Find where the given text appears and provide that cell's center as (x, y) coordinate. 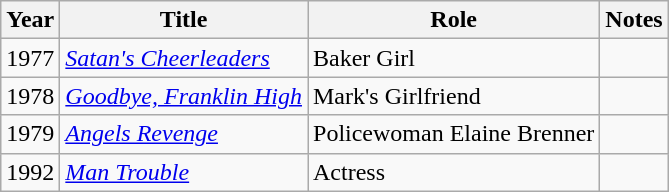
1977 (30, 58)
Actress (454, 172)
Goodbye, Franklin High (184, 96)
Man Trouble (184, 172)
Angels Revenge (184, 134)
Year (30, 20)
1992 (30, 172)
1979 (30, 134)
Mark's Girlfriend (454, 96)
Role (454, 20)
Title (184, 20)
Notes (634, 20)
Policewoman Elaine Brenner (454, 134)
1978 (30, 96)
Satan's Cheerleaders (184, 58)
Baker Girl (454, 58)
